Extract the [x, y] coordinate from the center of the cell holding the provided text.  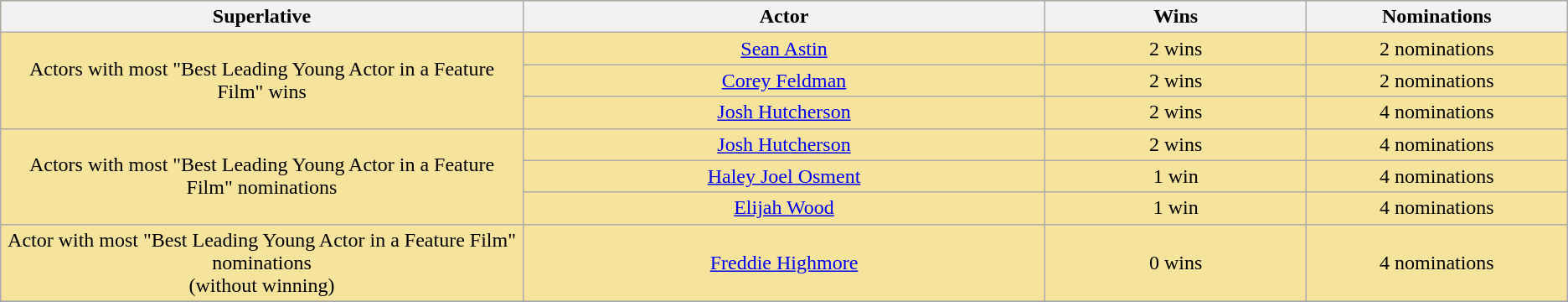
Superlative [262, 17]
Elijah Wood [784, 208]
Corey Feldman [784, 81]
Actors with most "Best Leading Young Actor in a Feature Film" nominations [262, 176]
0 wins [1176, 263]
Haley Joel Osment [784, 176]
Freddie Highmore [784, 263]
Sean Astin [784, 49]
Actor with most "Best Leading Young Actor in a Feature Film" nominations(without winning) [262, 263]
Wins [1176, 17]
Nominations [1437, 17]
Actors with most "Best Leading Young Actor in a Feature Film" wins [262, 81]
Actor [784, 17]
